Find where the given text appears and provide that cell's center as (x, y) coordinate. 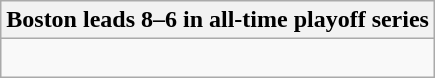
Boston leads 8–6 in all-time playoff series (218, 20)
